Extract the [X, Y] coordinate from the center of the cell holding the provided text.  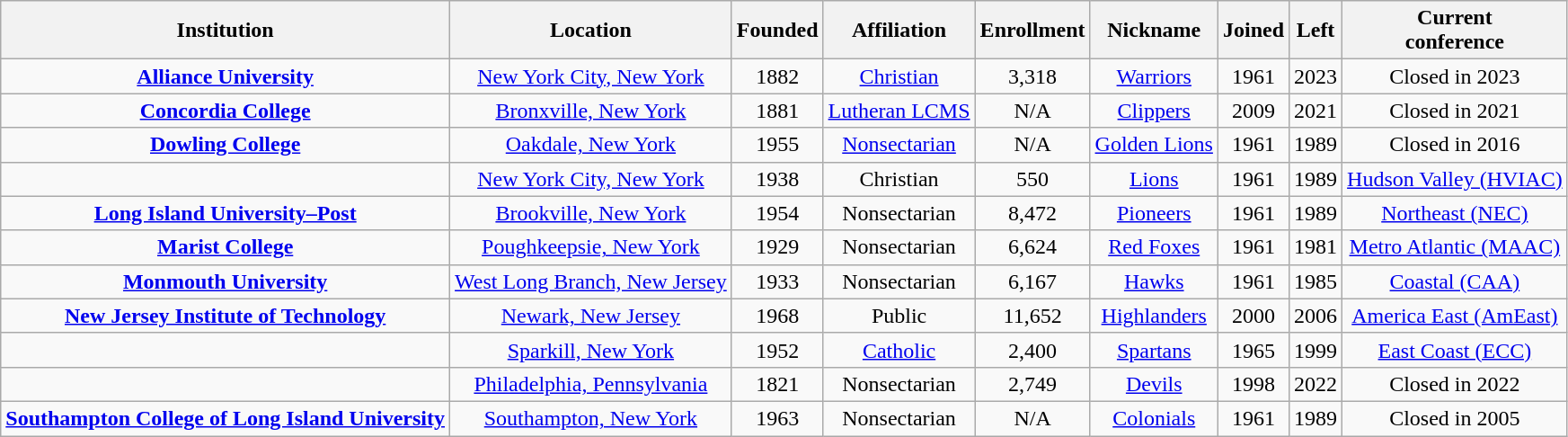
Left [1316, 31]
Hudson Valley (HVIAC) [1456, 179]
1963 [777, 418]
2,400 [1032, 350]
Metro Atlantic (MAAC) [1456, 247]
1881 [777, 111]
Alliance University [226, 76]
Hawks [1154, 281]
1933 [777, 281]
Closed in 2005 [1456, 418]
1998 [1253, 384]
Catholic [899, 350]
Marist College [226, 247]
6,624 [1032, 247]
Joined [1253, 31]
Warriors [1154, 76]
Nickname [1154, 31]
Closed in 2023 [1456, 76]
Founded [777, 31]
Public [899, 316]
Closed in 2021 [1456, 111]
Clippers [1154, 111]
Coastal (CAA) [1456, 281]
Closed in 2022 [1456, 384]
1968 [777, 316]
1999 [1316, 350]
2009 [1253, 111]
1981 [1316, 247]
11,652 [1032, 316]
Bronxville, New York [591, 111]
Oakdale, New York [591, 145]
East Coast (ECC) [1456, 350]
1954 [777, 213]
New Jersey Institute of Technology [226, 316]
Currentconference [1456, 31]
Lutheran LCMS [899, 111]
Institution [226, 31]
Philadelphia, Pennsylvania [591, 384]
1821 [777, 384]
Sparkill, New York [591, 350]
1929 [777, 247]
Poughkeepsie, New York [591, 247]
Southampton College of Long Island University [226, 418]
Golden Lions [1154, 145]
1985 [1316, 281]
550 [1032, 179]
1882 [777, 76]
8,472 [1032, 213]
Affiliation [899, 31]
2000 [1253, 316]
Location [591, 31]
2022 [1316, 384]
Concordia College [226, 111]
Newark, New Jersey [591, 316]
Brookville, New York [591, 213]
Devils [1154, 384]
Colonials [1154, 418]
Spartans [1154, 350]
Northeast (NEC) [1456, 213]
3,318 [1032, 76]
America East (AmEast) [1456, 316]
1955 [777, 145]
1965 [1253, 350]
6,167 [1032, 281]
Long Island University–Post [226, 213]
1938 [777, 179]
2023 [1316, 76]
Southampton, New York [591, 418]
Enrollment [1032, 31]
Pioneers [1154, 213]
2021 [1316, 111]
West Long Branch, New Jersey [591, 281]
Highlanders [1154, 316]
1952 [777, 350]
2,749 [1032, 384]
Lions [1154, 179]
Dowling College [226, 145]
2006 [1316, 316]
Red Foxes [1154, 247]
Closed in 2016 [1456, 145]
Monmouth University [226, 281]
